Identify which cell holds the provided text, then report its [X, Y] central coordinate. 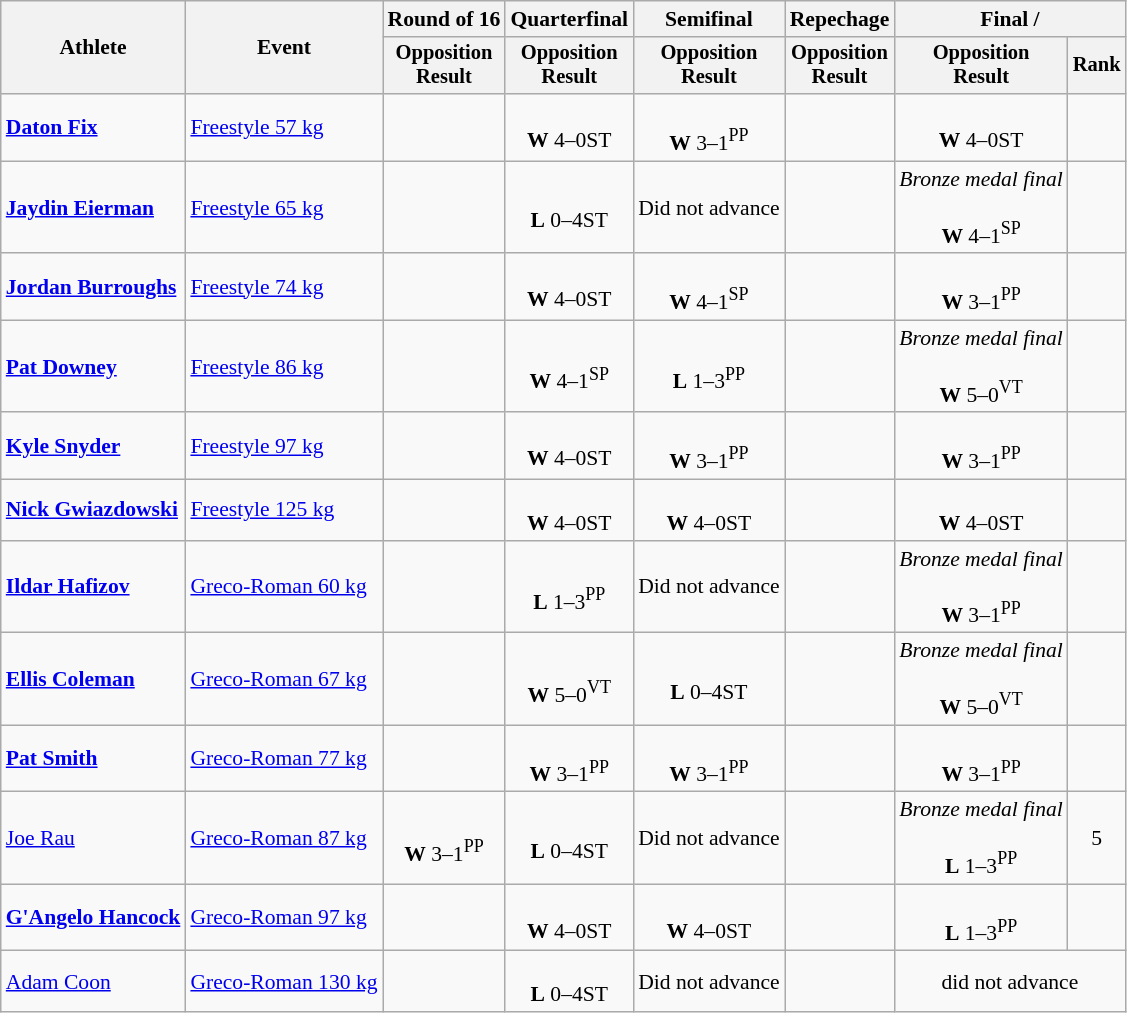
Freestyle 86 kg [284, 366]
Greco-Roman 130 kg [284, 982]
Rank [1097, 66]
Freestyle 97 kg [284, 446]
Bronze medal finalL 1–3PP [981, 838]
Greco-Roman 60 kg [284, 587]
G'Angelo Hancock [94, 918]
5 [1097, 838]
did not advance [1010, 982]
Semifinal [709, 19]
Bronze medal finalW 3–1PP [981, 587]
Ildar Hafizov [94, 587]
Pat Smith [94, 758]
Kyle Snyder [94, 446]
Greco-Roman 77 kg [284, 758]
Quarterfinal [569, 19]
Daton Fix [94, 128]
Athlete [94, 48]
Greco-Roman 87 kg [284, 838]
Pat Downey [94, 366]
W 5–0VT [569, 679]
Joe Rau [94, 838]
Bronze medal finalW 4–1SP [981, 207]
Freestyle 65 kg [284, 207]
Freestyle 125 kg [284, 510]
Event [284, 48]
Final / [1010, 19]
Repechage [840, 19]
Freestyle 74 kg [284, 288]
Jaydin Eierman [94, 207]
Round of 16 [444, 19]
Greco-Roman 67 kg [284, 679]
Adam Coon [94, 982]
Ellis Coleman [94, 679]
Jordan Burroughs [94, 288]
Nick Gwiazdowski [94, 510]
Greco-Roman 97 kg [284, 918]
Freestyle 57 kg [284, 128]
